Search for the cell housing the specified text and yield its [x, y] center coordinate. 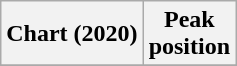
Peakposition [189, 34]
Chart (2020) [72, 34]
